Detect which cell encompasses the target text, then output its [X, Y] center coordinate. 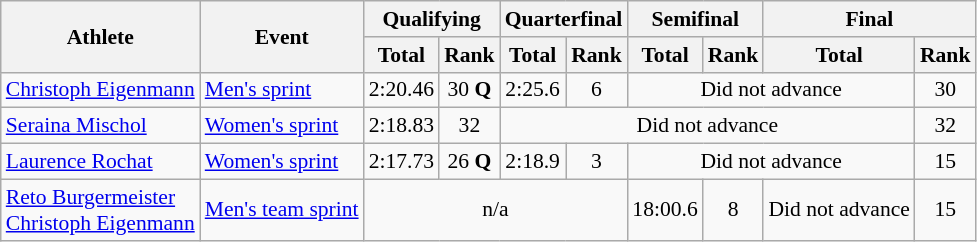
Christoph Eigenmann [100, 90]
Semifinal [695, 19]
26 Q [470, 162]
Quarterfinal [564, 19]
30 [946, 90]
8 [734, 210]
2:18.83 [402, 126]
Qualifying [432, 19]
2:18.9 [533, 162]
Reto BurgermeisterChristoph Eigenmann [100, 210]
Final [869, 19]
2:20.46 [402, 90]
Seraina Mischol [100, 126]
Men's team sprint [282, 210]
2:25.6 [533, 90]
Men's sprint [282, 90]
18:00.6 [664, 210]
6 [597, 90]
3 [597, 162]
Event [282, 36]
n/a [496, 210]
Laurence Rochat [100, 162]
Athlete [100, 36]
2:17.73 [402, 162]
30 Q [470, 90]
